Scan for the cell matching the given text and deliver its [x, y] coordinate at center. 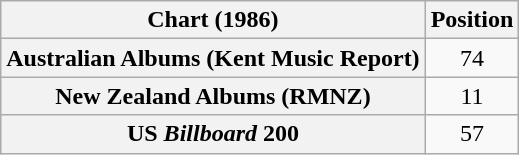
57 [472, 134]
Position [472, 20]
US Billboard 200 [213, 134]
11 [472, 96]
New Zealand Albums (RMNZ) [213, 96]
74 [472, 58]
Australian Albums (Kent Music Report) [213, 58]
Chart (1986) [213, 20]
